Search for the cell housing the specified text and yield its [X, Y] center coordinate. 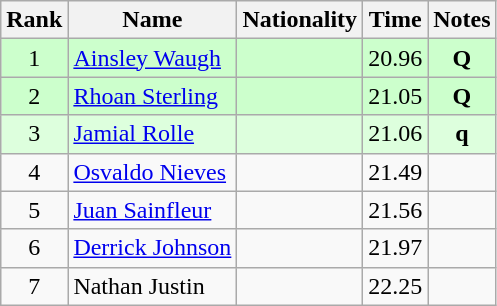
20.96 [396, 58]
Nationality [300, 20]
4 [34, 172]
q [462, 134]
22.25 [396, 286]
Derrick Johnson [152, 248]
Rhoan Sterling [152, 96]
2 [34, 96]
5 [34, 210]
21.06 [396, 134]
Notes [462, 20]
6 [34, 248]
Jamial Rolle [152, 134]
Osvaldo Nieves [152, 172]
21.97 [396, 248]
7 [34, 286]
21.56 [396, 210]
3 [34, 134]
Rank [34, 20]
21.49 [396, 172]
1 [34, 58]
Ainsley Waugh [152, 58]
21.05 [396, 96]
Time [396, 20]
Name [152, 20]
Nathan Justin [152, 286]
Juan Sainfleur [152, 210]
